Detect which cell encompasses the target text, then output its [x, y] center coordinate. 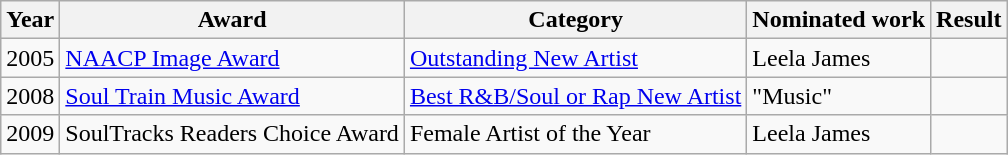
2005 [30, 58]
Soul Train Music Award [232, 96]
Female Artist of the Year [575, 134]
Category [575, 20]
Best R&B/Soul or Rap New Artist [575, 96]
Outstanding New Artist [575, 58]
"Music" [839, 96]
SoulTracks Readers Choice Award [232, 134]
2008 [30, 96]
Award [232, 20]
Result [969, 20]
Nominated work [839, 20]
NAACP Image Award [232, 58]
Year [30, 20]
2009 [30, 134]
